Return the [x, y] coordinate for the center point of the cell that contains the specified text.  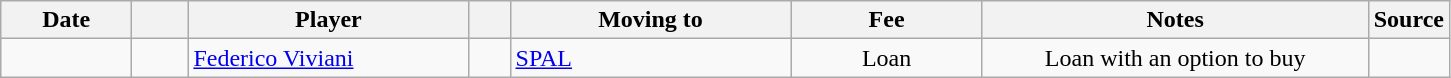
SPAL [650, 58]
Notes [1175, 20]
Fee [886, 20]
Federico Viviani [328, 58]
Source [1408, 20]
Moving to [650, 20]
Player [328, 20]
Loan [886, 58]
Date [66, 20]
Loan with an option to buy [1175, 58]
